Return [X, Y] of the center of cell containing provided text 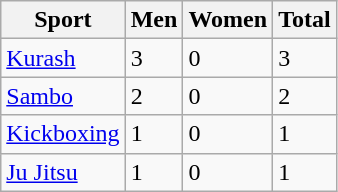
Kickboxing [63, 134]
Total [305, 20]
Women [228, 20]
Men [154, 20]
Kurash [63, 58]
Sambo [63, 96]
Ju Jitsu [63, 172]
Sport [63, 20]
